From the cell containing the given text, extract its center point as (x, y) coordinate. 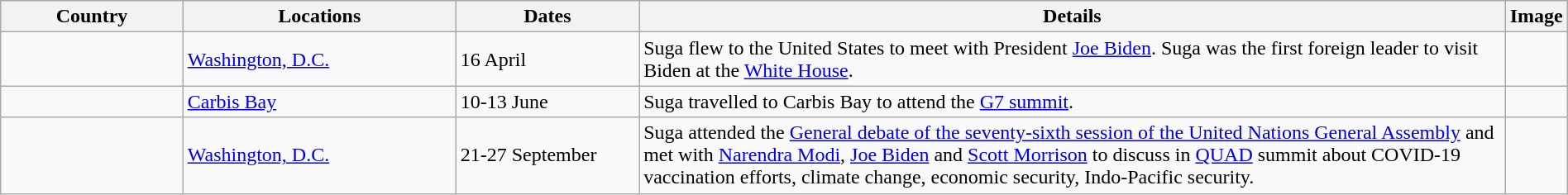
10-13 June (547, 102)
16 April (547, 59)
Country (93, 17)
Suga flew to the United States to meet with President Joe Biden. Suga was the first foreign leader to visit Biden at the White House. (1073, 59)
Image (1537, 17)
Carbis Bay (319, 102)
Locations (319, 17)
21-27 September (547, 155)
Suga travelled to Carbis Bay to attend the G7 summit. (1073, 102)
Dates (547, 17)
Details (1073, 17)
